Locate the cell with the specified text and output its (X, Y) center coordinate. 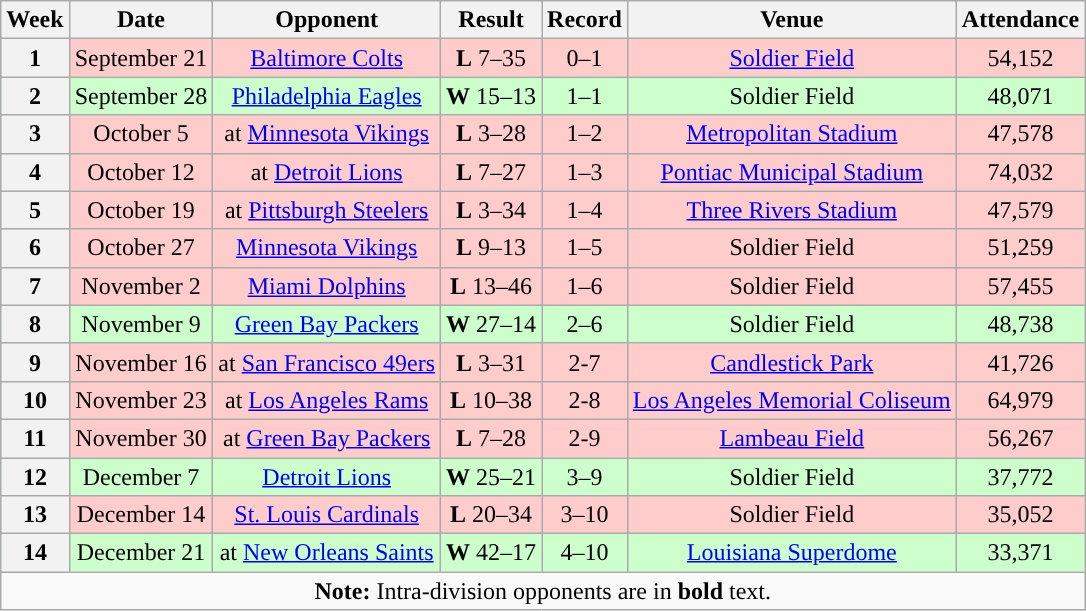
Venue (792, 20)
13 (35, 515)
November 30 (141, 438)
November 16 (141, 362)
1–5 (585, 248)
Miami Dolphins (327, 286)
December 14 (141, 515)
October 12 (141, 172)
Result (492, 20)
3–10 (585, 515)
5 (35, 210)
7 (35, 286)
at Green Bay Packers (327, 438)
Note: Intra-division opponents are in bold text. (543, 591)
Pontiac Municipal Stadium (792, 172)
51,259 (1020, 248)
48,071 (1020, 96)
4–10 (585, 553)
Week (35, 20)
December 21 (141, 553)
W 27–14 (492, 324)
W 15–13 (492, 96)
L 3–28 (492, 134)
4 (35, 172)
L 7–35 (492, 58)
47,579 (1020, 210)
W 25–21 (492, 477)
2-9 (585, 438)
at Minnesota Vikings (327, 134)
14 (35, 553)
Detroit Lions (327, 477)
12 (35, 477)
at Los Angeles Rams (327, 400)
Candlestick Park (792, 362)
September 21 (141, 58)
Green Bay Packers (327, 324)
October 19 (141, 210)
1 (35, 58)
64,979 (1020, 400)
3 (35, 134)
Attendance (1020, 20)
at Detroit Lions (327, 172)
8 (35, 324)
6 (35, 248)
Louisiana Superdome (792, 553)
November 2 (141, 286)
3–9 (585, 477)
L 3–34 (492, 210)
Los Angeles Memorial Coliseum (792, 400)
48,738 (1020, 324)
November 23 (141, 400)
L 10–38 (492, 400)
Metropolitan Stadium (792, 134)
Minnesota Vikings (327, 248)
Three Rivers Stadium (792, 210)
Philadelphia Eagles (327, 96)
1–3 (585, 172)
1–4 (585, 210)
11 (35, 438)
L 20–34 (492, 515)
L 13–46 (492, 286)
37,772 (1020, 477)
at New Orleans Saints (327, 553)
2 (35, 96)
0–1 (585, 58)
October 5 (141, 134)
L 7–28 (492, 438)
56,267 (1020, 438)
9 (35, 362)
74,032 (1020, 172)
2–6 (585, 324)
L 3–31 (492, 362)
at Pittsburgh Steelers (327, 210)
41,726 (1020, 362)
1–1 (585, 96)
35,052 (1020, 515)
Opponent (327, 20)
St. Louis Cardinals (327, 515)
W 42–17 (492, 553)
47,578 (1020, 134)
33,371 (1020, 553)
September 28 (141, 96)
L 7–27 (492, 172)
Lambeau Field (792, 438)
10 (35, 400)
2-7 (585, 362)
1–2 (585, 134)
1–6 (585, 286)
57,455 (1020, 286)
L 9–13 (492, 248)
54,152 (1020, 58)
November 9 (141, 324)
Date (141, 20)
Record (585, 20)
at San Francisco 49ers (327, 362)
December 7 (141, 477)
2-8 (585, 400)
October 27 (141, 248)
Baltimore Colts (327, 58)
